Capture the cell that displays the provided text and extract its (X, Y) central coordinate. 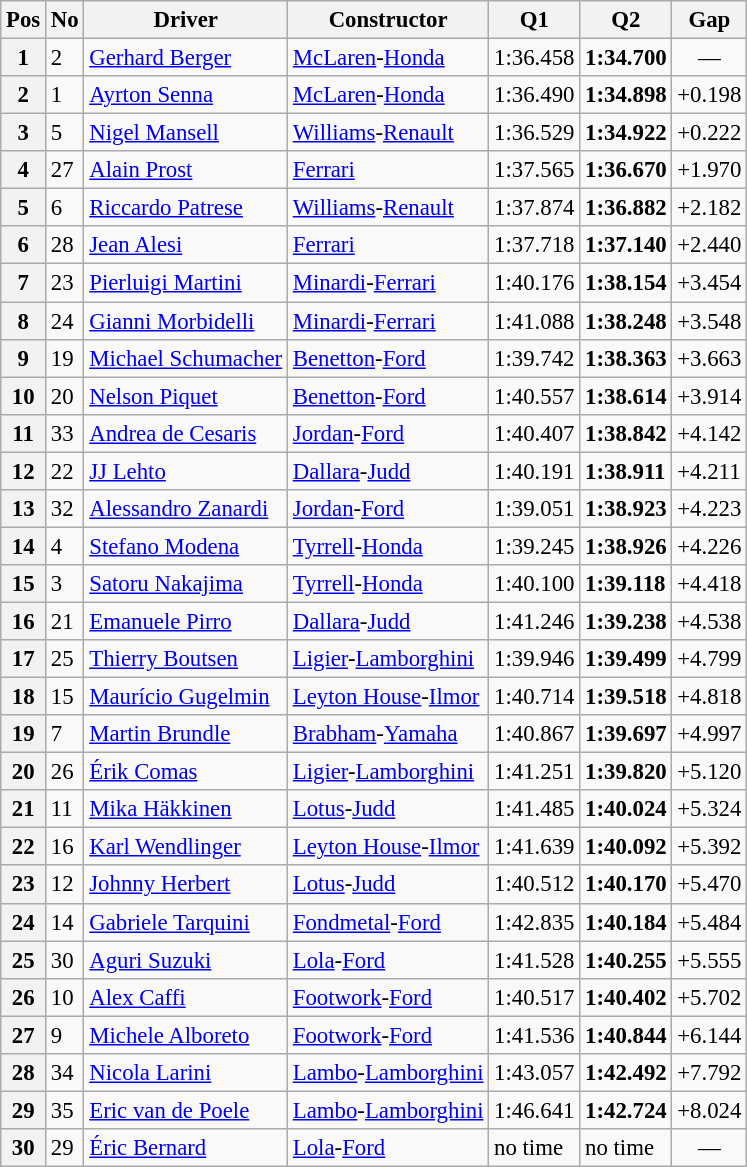
8 (24, 321)
Nicola Larini (186, 1073)
JJ Lehto (186, 471)
1:46.641 (534, 1110)
+5.555 (710, 960)
Gianni Morbidelli (186, 321)
Alain Prost (186, 170)
32 (65, 509)
Andrea de Cesaris (186, 433)
Constructor (388, 20)
1:40.170 (626, 885)
+0.198 (710, 95)
+3.548 (710, 321)
1:39.697 (626, 734)
+4.997 (710, 734)
Karl Wendlinger (186, 847)
Jean Alesi (186, 245)
Alex Caffi (186, 997)
1:40.867 (534, 734)
1:39.742 (534, 358)
13 (24, 509)
1:39.118 (626, 584)
1:41.639 (534, 847)
Q2 (626, 20)
1:37.565 (534, 170)
+4.538 (710, 621)
1:42.835 (534, 922)
Nelson Piquet (186, 396)
1:37.874 (534, 208)
Pierluigi Martini (186, 283)
+8.024 (710, 1110)
+3.914 (710, 396)
34 (65, 1073)
Driver (186, 20)
+1.970 (710, 170)
Pos (24, 20)
1:34.922 (626, 133)
Aguri Suzuki (186, 960)
1:40.402 (626, 997)
1:40.844 (626, 1035)
1:37.140 (626, 245)
1:36.670 (626, 170)
Eric van de Poele (186, 1110)
Ayrton Senna (186, 95)
1:40.407 (534, 433)
1:39.946 (534, 659)
1:36.458 (534, 58)
Brabham-Yamaha (388, 734)
Maurício Gugelmin (186, 697)
1:39.499 (626, 659)
1:42.724 (626, 1110)
1:41.528 (534, 960)
1:39.238 (626, 621)
1:40.092 (626, 847)
1:41.088 (534, 321)
+0.222 (710, 133)
1:38.842 (626, 433)
1:38.154 (626, 283)
+4.799 (710, 659)
Gap (710, 20)
1:40.512 (534, 885)
1:41.536 (534, 1035)
+5.120 (710, 772)
1:40.191 (534, 471)
+7.792 (710, 1073)
+5.470 (710, 885)
+3.663 (710, 358)
1:36.529 (534, 133)
+5.702 (710, 997)
+4.142 (710, 433)
Johnny Herbert (186, 885)
+2.440 (710, 245)
+4.211 (710, 471)
Érik Comas (186, 772)
Satoru Nakajima (186, 584)
1:38.923 (626, 509)
17 (24, 659)
Gabriele Tarquini (186, 922)
1:36.882 (626, 208)
1:37.718 (534, 245)
+5.484 (710, 922)
1:40.100 (534, 584)
Éric Bernard (186, 1148)
1:40.176 (534, 283)
Fondmetal-Ford (388, 922)
1:40.184 (626, 922)
+3.454 (710, 283)
1:39.518 (626, 697)
+5.324 (710, 809)
+4.223 (710, 509)
1:39.245 (534, 546)
1:41.485 (534, 809)
1:36.490 (534, 95)
+5.392 (710, 847)
Mika Häkkinen (186, 809)
1:38.248 (626, 321)
+4.818 (710, 697)
1:34.898 (626, 95)
Alessandro Zanardi (186, 509)
Q1 (534, 20)
Stefano Modena (186, 546)
+4.226 (710, 546)
1:40.024 (626, 809)
Gerhard Berger (186, 58)
Nigel Mansell (186, 133)
1:43.057 (534, 1073)
1:39.051 (534, 509)
Martin Brundle (186, 734)
Thierry Boutsen (186, 659)
1:40.255 (626, 960)
35 (65, 1110)
1:34.700 (626, 58)
1:41.246 (534, 621)
1:38.363 (626, 358)
1:38.911 (626, 471)
1:38.926 (626, 546)
1:40.714 (534, 697)
1:41.251 (534, 772)
1:38.614 (626, 396)
Emanuele Pirro (186, 621)
+2.182 (710, 208)
Michael Schumacher (186, 358)
1:40.517 (534, 997)
Michele Alboreto (186, 1035)
+6.144 (710, 1035)
Riccardo Patrese (186, 208)
1:42.492 (626, 1073)
1:40.557 (534, 396)
No (65, 20)
+4.418 (710, 584)
33 (65, 433)
1:39.820 (626, 772)
18 (24, 697)
